Locate the cell with the specified text and output its (X, Y) center coordinate. 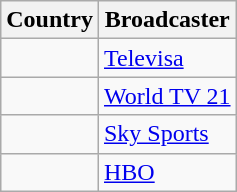
HBO (167, 172)
Broadcaster (167, 20)
Sky Sports (167, 134)
Televisa (167, 58)
Country (50, 20)
World TV 21 (167, 96)
